Determine the (x, y) coordinate at the center of the cell enclosing the given text.  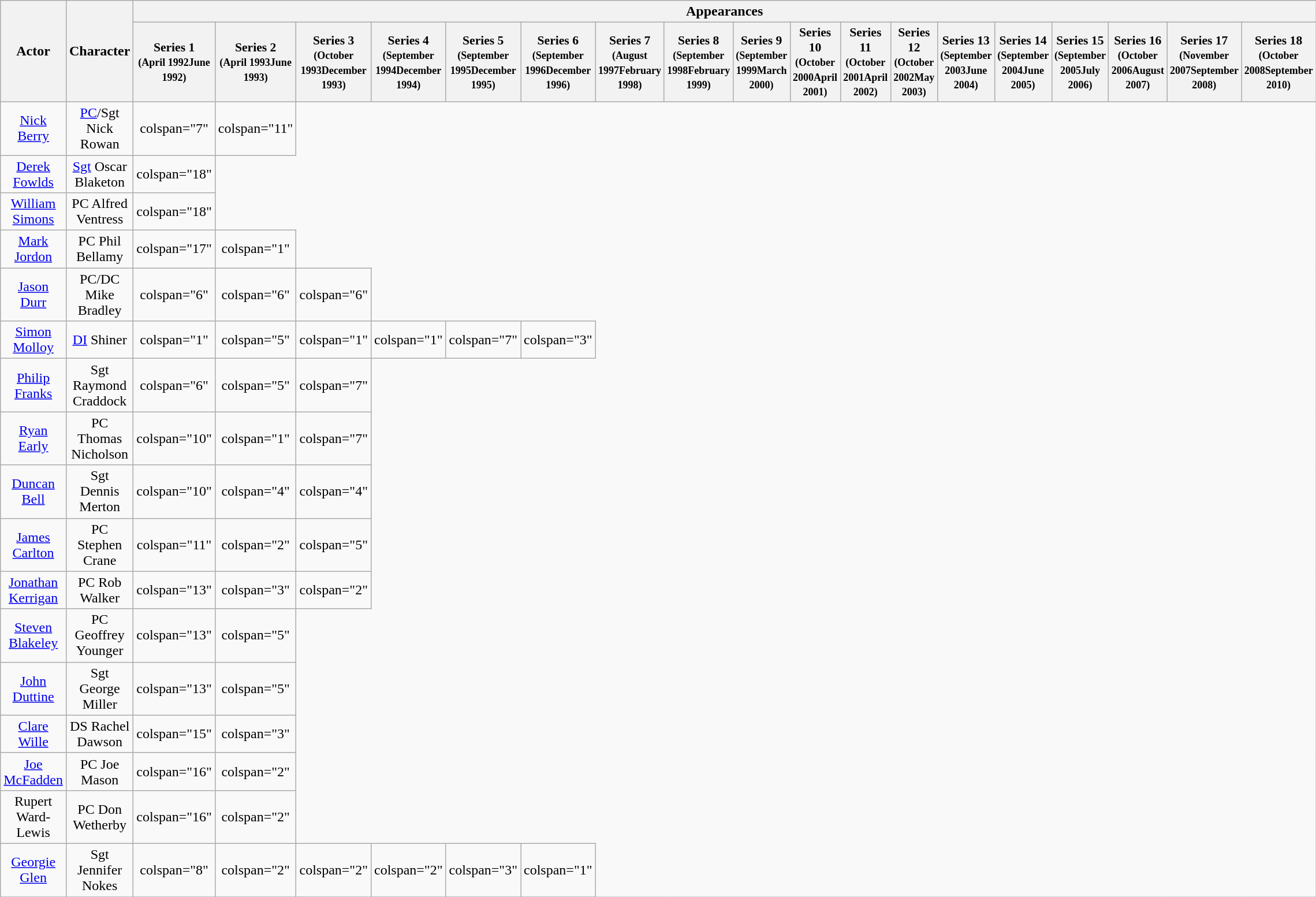
James Carlton (33, 545)
Clare Wille (33, 734)
Sgt Raymond Craddock (99, 385)
colspan="17" (174, 250)
Series 13(September 2003June 2004) (965, 62)
Series 12(October 2002May 2003) (914, 62)
Rupert Ward-Lewis (33, 817)
Series 11(October 2001April 2002) (865, 62)
Character (99, 51)
Series 9(September 1999March 2000) (761, 62)
Mark Jordon (33, 250)
PC Rob Walker (99, 590)
Series 3(October 1993December 1993) (334, 62)
colspan="8" (174, 870)
Series 15(September 2005July 2006) (1080, 62)
Ryan Early (33, 438)
PC Geoffrey Younger (99, 635)
John Duttine (33, 688)
Jonathan Kerrigan (33, 590)
Series 5(September 1995December 1995) (483, 62)
PC/DC Mike Bradley (99, 295)
Jason Durr (33, 295)
Duncan Bell (33, 492)
Series 18(October 2008September 2010) (1278, 62)
PC Joe Mason (99, 772)
Philip Franks (33, 385)
Georgie Glen (33, 870)
Series 17(November 2007September 2008) (1205, 62)
William Simons (33, 211)
Series 6(September 1996December 1996) (558, 62)
Joe McFadden (33, 772)
Steven Blakeley (33, 635)
Series 10(October 2000April 2001) (815, 62)
PC Alfred Ventress (99, 211)
PC Phil Bellamy (99, 250)
PC Stephen Crane (99, 545)
Simon Molloy (33, 340)
PC Thomas Nicholson (99, 438)
Series 14(September 2004June 2005) (1023, 62)
Sgt Dennis Merton (99, 492)
Series 1(April 1992June 1992) (174, 62)
Series 2(April 1993June 1993) (255, 62)
Derek Fowlds (33, 173)
Series 16(October 2006August 2007) (1138, 62)
Series 8(September 1998February 1999) (699, 62)
Sgt George Miller (99, 688)
Series 4(September 1994December 1994) (408, 62)
colspan="15" (174, 734)
Series 7(August 1997February 1998) (629, 62)
Appearances (725, 12)
Nick Berry (33, 128)
Sgt Jennifer Nokes (99, 870)
PC Don Wetherby (99, 817)
Sgt Oscar Blaketon (99, 173)
Actor (33, 51)
PC/Sgt Nick Rowan (99, 128)
DI Shiner (99, 340)
DS Rachel Dawson (99, 734)
